Pinpoint the cell where the given text exists, returning its (x, y) midpoint coordinate. 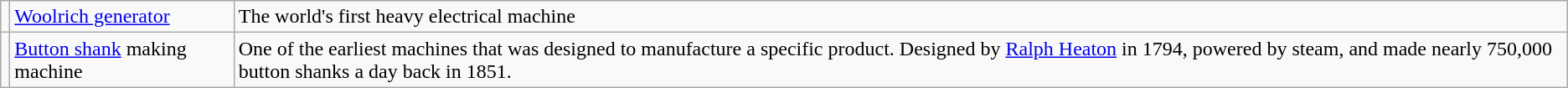
The world's first heavy electrical machine (900, 17)
Woolrich generator (122, 17)
Button shank making machine (122, 60)
